Detect which cell encompasses the target text, then output its [X, Y] center coordinate. 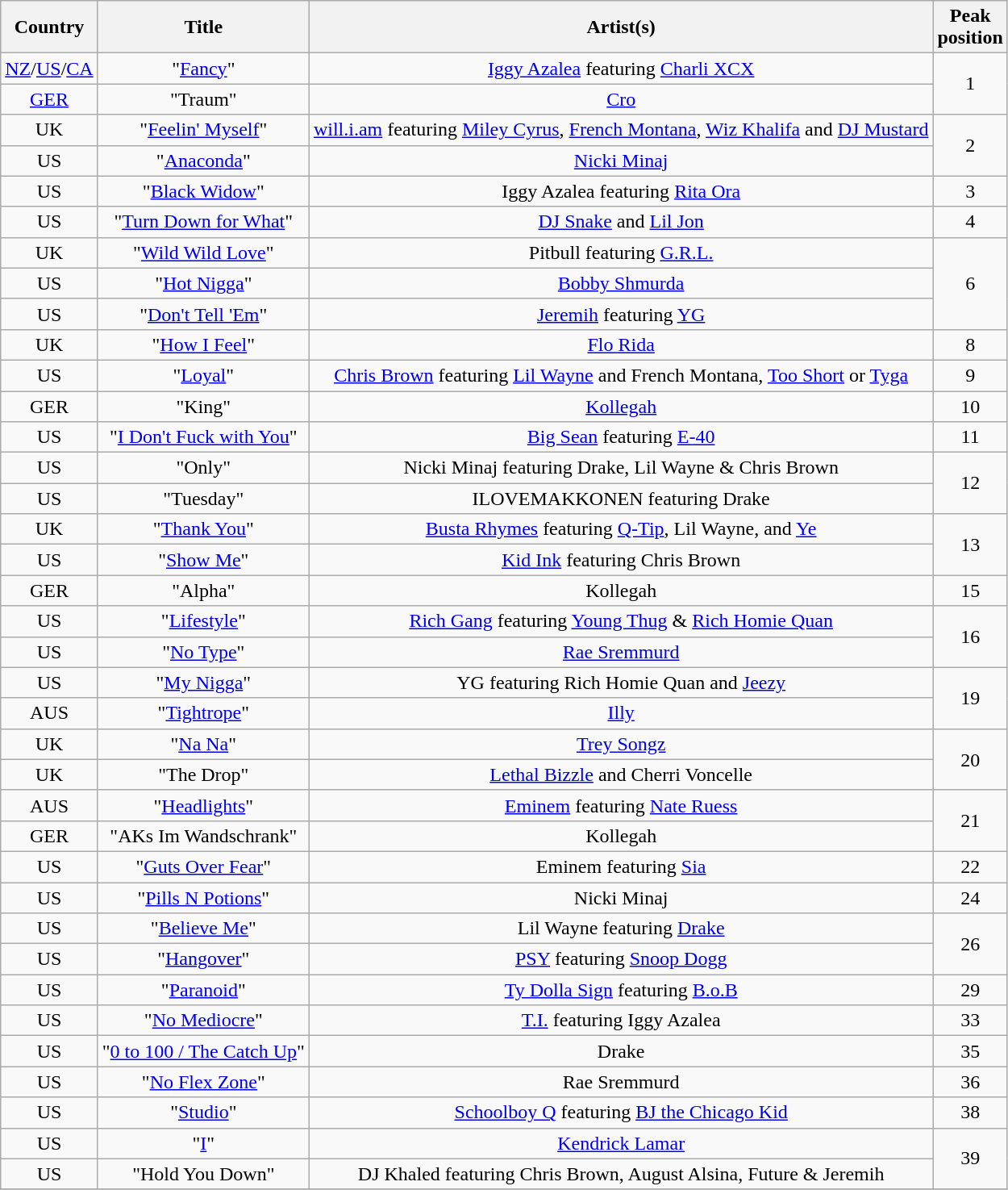
NZ/US/CA [49, 69]
ILOVEMAKKONEN featuring Drake [621, 499]
8 [970, 344]
PSY featuring Snoop Dogg [621, 959]
29 [970, 990]
Country [49, 27]
"Don't Tell 'Em" [203, 314]
Pitbull featuring G.R.L. [621, 253]
3 [970, 191]
Rich Gang featuring Young Thug & Rich Homie Quan [621, 621]
Title [203, 27]
Eminem featuring Sia [621, 866]
21 [970, 820]
YG featuring Rich Homie Quan and Jeezy [621, 683]
"Fancy" [203, 69]
"Studio" [203, 1113]
13 [970, 545]
19 [970, 698]
"No Flex Zone" [203, 1082]
Busta Rhymes featuring Q-Tip, Lil Wayne, and Ye [621, 529]
Chris Brown featuring Lil Wayne and French Montana, Too Short or Tyga [621, 375]
Trey Songz [621, 744]
"Only" [203, 468]
Big Sean featuring E-40 [621, 437]
"How I Feel" [203, 344]
Peakposition [970, 27]
2 [970, 145]
Jeremih featuring YG [621, 314]
Ty Dolla Sign featuring B.o.B [621, 990]
Cro [621, 99]
"Headlights" [203, 805]
"Thank You" [203, 529]
"0 to 100 / The Catch Up" [203, 1051]
DJ Khaled featuring Chris Brown, August Alsina, Future & Jeremih [621, 1174]
24 [970, 898]
"Tightrope" [203, 713]
"Na Na" [203, 744]
Kid Ink featuring Chris Brown [621, 560]
4 [970, 222]
Drake [621, 1051]
"Loyal" [203, 375]
1 [970, 84]
"Guts Over Fear" [203, 866]
"Paranoid" [203, 990]
22 [970, 866]
9 [970, 375]
"No Mediocre" [203, 1021]
"Believe Me" [203, 929]
Schoolboy Q featuring BJ the Chicago Kid [621, 1113]
"Feelin' Myself" [203, 130]
"I Don't Fuck with You" [203, 437]
26 [970, 944]
10 [970, 406]
15 [970, 591]
DJ Snake and Lil Jon [621, 222]
"Hangover" [203, 959]
Iggy Azalea featuring Rita Ora [621, 191]
20 [970, 759]
will.i.am featuring Miley Cyrus, French Montana, Wiz Khalifa and DJ Mustard [621, 130]
"Tuesday" [203, 499]
"My Nigga" [203, 683]
6 [970, 283]
Iggy Azalea featuring Charli XCX [621, 69]
39 [970, 1159]
"Turn Down for What" [203, 222]
Bobby Shmurda [621, 283]
Flo Rida [621, 344]
"I" [203, 1143]
Artist(s) [621, 27]
38 [970, 1113]
"Wild Wild Love" [203, 253]
36 [970, 1082]
Nicki Minaj featuring Drake, Lil Wayne & Chris Brown [621, 468]
35 [970, 1051]
Eminem featuring Nate Ruess [621, 805]
"Hot Nigga" [203, 283]
"King" [203, 406]
"AKs Im Wandschrank" [203, 836]
"Traum" [203, 99]
"Lifestyle" [203, 621]
"Black Widow" [203, 191]
"No Type" [203, 652]
"Alpha" [203, 591]
Lil Wayne featuring Drake [621, 929]
T.I. featuring Iggy Azalea [621, 1021]
Kendrick Lamar [621, 1143]
"Hold You Down" [203, 1174]
"The Drop" [203, 775]
33 [970, 1021]
16 [970, 637]
"Show Me" [203, 560]
"Anaconda" [203, 161]
12 [970, 483]
11 [970, 437]
"Pills N Potions" [203, 898]
Lethal Bizzle and Cherri Voncelle [621, 775]
Illy [621, 713]
